Search for the cell housing the specified text and yield its (x, y) center coordinate. 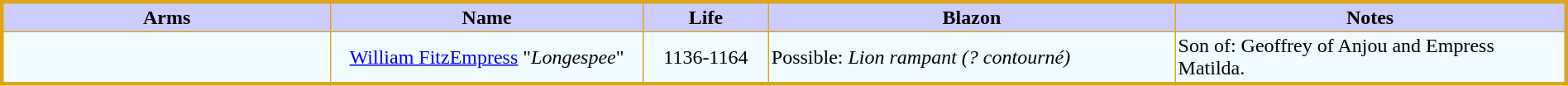
Name (486, 17)
Notes (1371, 17)
Possible: Lion rampant (? contourné) (972, 58)
Son of: Geoffrey of Anjou and Empress Matilda. (1371, 58)
Arms (165, 17)
Life (706, 17)
William FitzEmpress "Longespee" (486, 58)
1136-1164 (706, 58)
Blazon (972, 17)
